Pinpoint the cell where the given text exists, returning its [X, Y] midpoint coordinate. 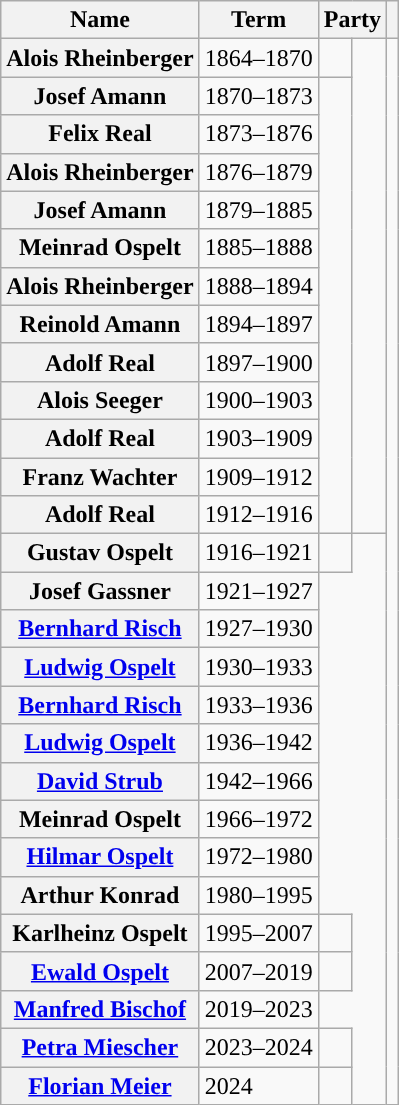
1933–1936 [258, 705]
2023–2024 [258, 1047]
1980–1995 [258, 895]
Alois Seeger [100, 400]
Party [352, 20]
1897–1900 [258, 362]
Term [258, 20]
1879–1885 [258, 210]
1873–1876 [258, 134]
1966–1972 [258, 819]
Franz Wachter [100, 477]
1894–1897 [258, 324]
Karlheinz Ospelt [100, 933]
1921–1927 [258, 591]
2024 [258, 1085]
2019–2023 [258, 1009]
1888–1894 [258, 286]
1972–1980 [258, 857]
1916–1921 [258, 553]
Florian Meier [100, 1085]
1909–1912 [258, 477]
Reinold Amann [100, 324]
1900–1903 [258, 400]
1942–1966 [258, 781]
1912–1916 [258, 515]
Felix Real [100, 134]
Gustav Ospelt [100, 553]
2007–2019 [258, 971]
Petra Miescher [100, 1047]
1903–1909 [258, 438]
1936–1942 [258, 743]
Name [100, 20]
David Strub [100, 781]
1870–1873 [258, 96]
Hilmar Ospelt [100, 857]
1927–1930 [258, 629]
Manfred Bischof [100, 1009]
Arthur Konrad [100, 895]
Josef Gassner [100, 591]
1930–1933 [258, 667]
1864–1870 [258, 58]
1995–2007 [258, 933]
1876–1879 [258, 172]
1885–1888 [258, 248]
Ewald Ospelt [100, 971]
